Extract the [X, Y] coordinate from the center of the cell holding the provided text.  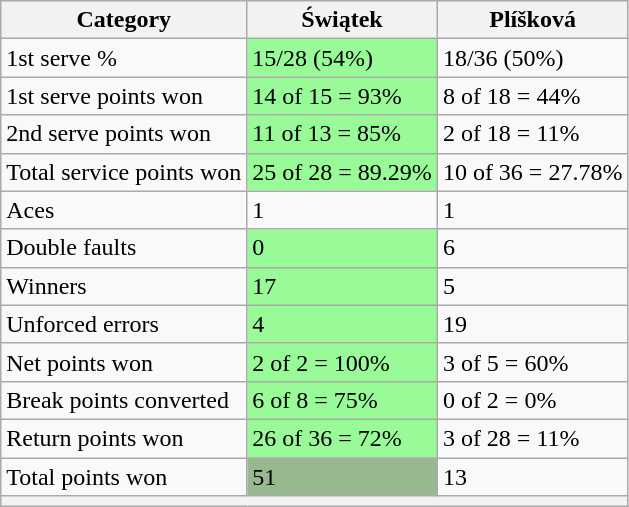
0 of 2 = 0% [532, 400]
26 of 36 = 72% [342, 438]
6 [532, 248]
Return points won [124, 438]
25 of 28 = 89.29% [342, 172]
Winners [124, 286]
2 of 2 = 100% [342, 362]
1st serve points won [124, 96]
Category [124, 20]
Total service points won [124, 172]
Plíšková [532, 20]
14 of 15 = 93% [342, 96]
Total points won [124, 477]
3 of 5 = 60% [532, 362]
5 [532, 286]
18/36 (50%) [532, 58]
19 [532, 324]
0 [342, 248]
Break points converted [124, 400]
4 [342, 324]
Net points won [124, 362]
Double faults [124, 248]
10 of 36 = 27.78% [532, 172]
15/28 (54%) [342, 58]
2nd serve points won [124, 134]
6 of 8 = 75% [342, 400]
3 of 28 = 11% [532, 438]
17 [342, 286]
51 [342, 477]
Unforced errors [124, 324]
Świątek [342, 20]
Aces [124, 210]
1st serve % [124, 58]
2 of 18 = 11% [532, 134]
11 of 13 = 85% [342, 134]
8 of 18 = 44% [532, 96]
13 [532, 477]
